Locate the cell with the specified text and output its (X, Y) center coordinate. 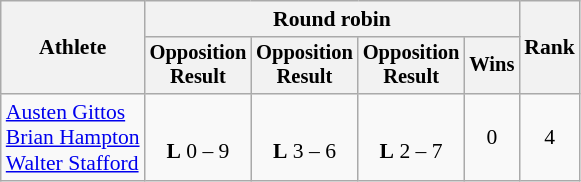
Athlete (73, 48)
L 2 – 7 (412, 138)
Wins (492, 66)
4 (550, 138)
Rank (550, 48)
Austen GittosBrian HamptonWalter Stafford (73, 138)
L 0 – 9 (198, 138)
0 (492, 138)
L 3 – 6 (304, 138)
Round robin (332, 19)
